Pinpoint the cell where the given text exists, returning its [x, y] midpoint coordinate. 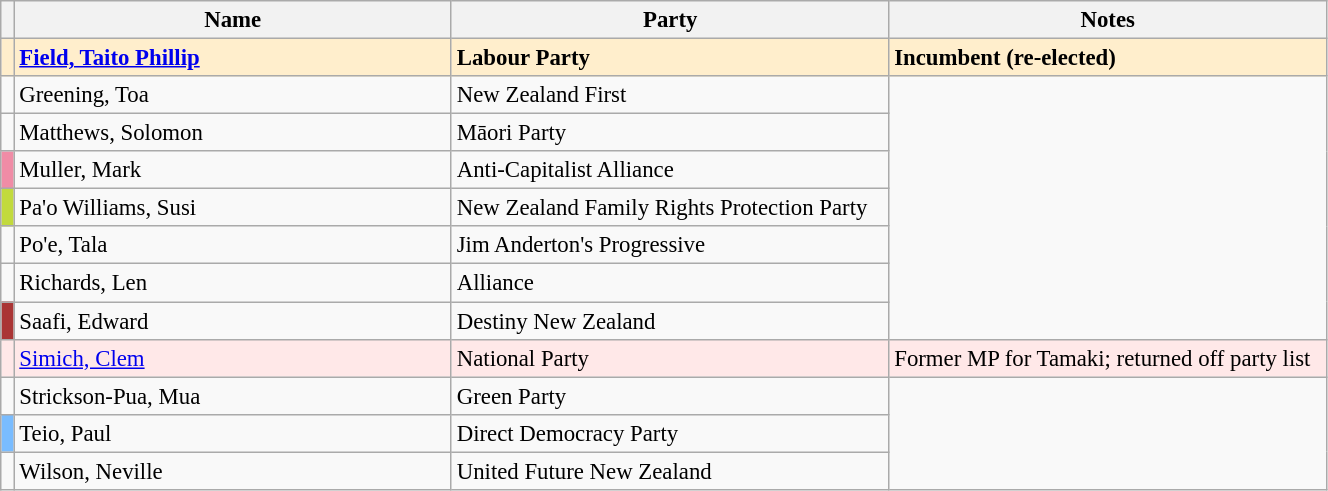
Po'e, Tala [232, 245]
Anti-Capitalist Alliance [670, 170]
Field, Taito Phillip [232, 58]
Former MP for Tamaki; returned off party list [1108, 358]
Name [232, 20]
Greening, Toa [232, 95]
Labour Party [670, 58]
National Party [670, 358]
Wilson, Neville [232, 471]
Alliance [670, 283]
United Future New Zealand [670, 471]
Notes [1108, 20]
Simich, Clem [232, 358]
Direct Democracy Party [670, 433]
Saafi, Edward [232, 321]
Matthews, Solomon [232, 133]
Pa'o Williams, Susi [232, 208]
Incumbent (re-elected) [1108, 58]
New Zealand Family Rights Protection Party [670, 208]
Jim Anderton's Progressive [670, 245]
Teio, Paul [232, 433]
New Zealand First [670, 95]
Strickson-Pua, Mua [232, 396]
Green Party [670, 396]
Richards, Len [232, 283]
Destiny New Zealand [670, 321]
Muller, Mark [232, 170]
Māori Party [670, 133]
Party [670, 20]
